Identify which cell holds the provided text, then report its [X, Y] central coordinate. 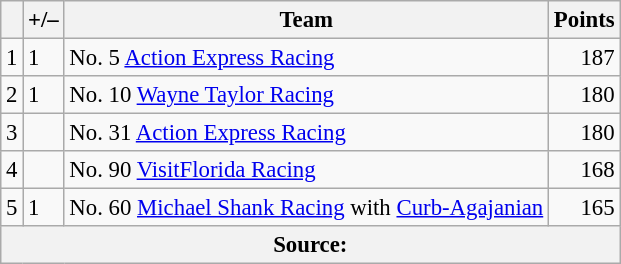
Team [306, 20]
165 [584, 208]
5 [12, 208]
4 [12, 170]
+/– [44, 20]
2 [12, 95]
3 [12, 133]
Source: [310, 245]
187 [584, 58]
Points [584, 20]
No. 60 Michael Shank Racing with Curb-Agajanian [306, 208]
No. 31 Action Express Racing [306, 133]
No. 90 VisitFlorida Racing [306, 170]
No. 5 Action Express Racing [306, 58]
No. 10 Wayne Taylor Racing [306, 95]
168 [584, 170]
